Scan for the cell matching the given text and deliver its (X, Y) coordinate at center. 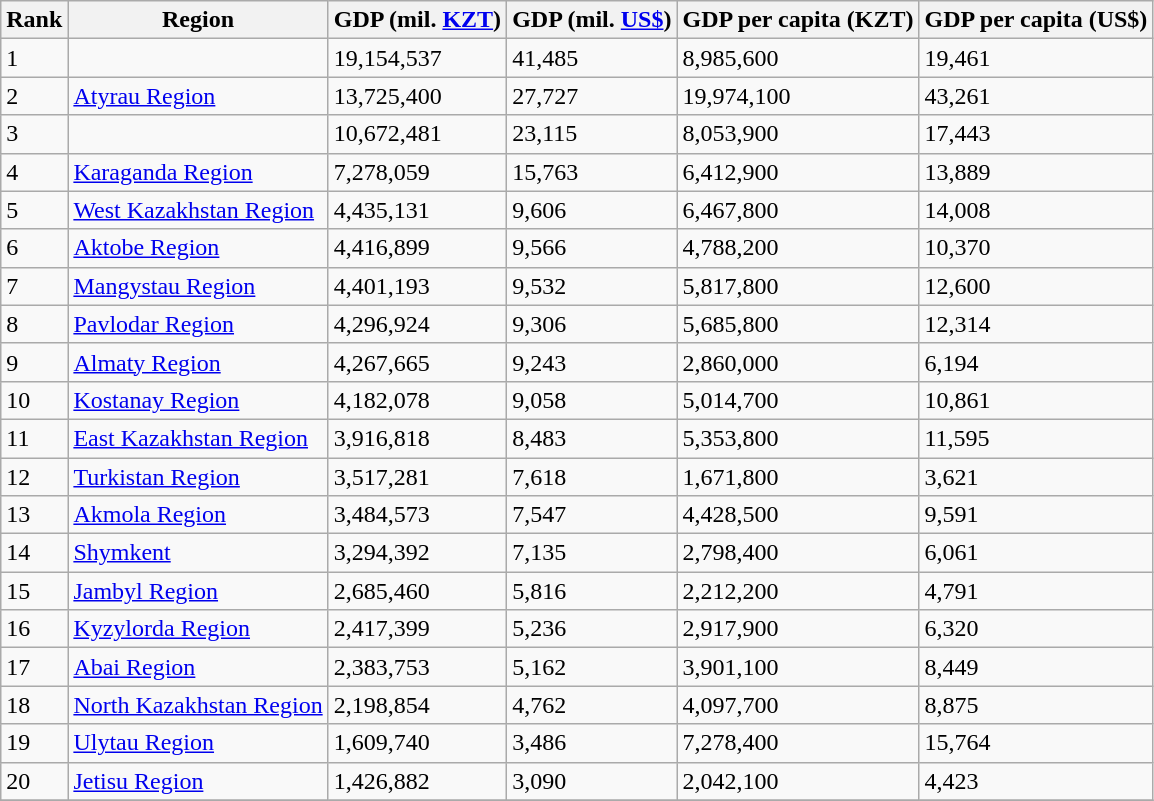
5,816 (592, 591)
1 (34, 58)
Turkistan Region (198, 477)
19 (34, 743)
Ulytau Region (198, 743)
27,727 (592, 96)
Pavlodar Region (198, 324)
Atyrau Region (198, 96)
Shymkent (198, 553)
1,671,800 (798, 477)
Kyzylorda Region (198, 629)
East Kazakhstan Region (198, 438)
4,435,131 (417, 210)
5,162 (592, 667)
14 (34, 553)
19,461 (1036, 58)
3,901,100 (798, 667)
6,320 (1036, 629)
13 (34, 515)
15,763 (592, 172)
10,370 (1036, 248)
43,261 (1036, 96)
10 (34, 400)
4,097,700 (798, 705)
Abai Region (198, 667)
Jambyl Region (198, 591)
3,294,392 (417, 553)
8,053,900 (798, 134)
13,725,400 (417, 96)
West Kazakhstan Region (198, 210)
16 (34, 629)
3 (34, 134)
5,236 (592, 629)
GDP (mil. KZT) (417, 20)
4,428,500 (798, 515)
19,974,100 (798, 96)
4,788,200 (798, 248)
19,154,537 (417, 58)
6,467,800 (798, 210)
9,058 (592, 400)
15 (34, 591)
Rank (34, 20)
2,798,400 (798, 553)
8,449 (1036, 667)
14,008 (1036, 210)
Karaganda Region (198, 172)
20 (34, 781)
15,764 (1036, 743)
4,416,899 (417, 248)
10,672,481 (417, 134)
23,115 (592, 134)
7,135 (592, 553)
18 (34, 705)
Region (198, 20)
11,595 (1036, 438)
2,417,399 (417, 629)
10,861 (1036, 400)
7,278,400 (798, 743)
13,889 (1036, 172)
4,182,078 (417, 400)
7,618 (592, 477)
41,485 (592, 58)
12 (34, 477)
17,443 (1036, 134)
North Kazakhstan Region (198, 705)
6,194 (1036, 362)
Aktobe Region (198, 248)
5,817,800 (798, 286)
2,685,460 (417, 591)
3,621 (1036, 477)
6 (34, 248)
7 (34, 286)
3,517,281 (417, 477)
4,423 (1036, 781)
2,198,854 (417, 705)
GDP (mil. US$) (592, 20)
1,609,740 (417, 743)
8 (34, 324)
2,383,753 (417, 667)
1,426,882 (417, 781)
11 (34, 438)
5,014,700 (798, 400)
3,484,573 (417, 515)
5 (34, 210)
4,401,193 (417, 286)
2,212,200 (798, 591)
4,762 (592, 705)
5,685,800 (798, 324)
2 (34, 96)
9,306 (592, 324)
8,483 (592, 438)
6,061 (1036, 553)
9,243 (592, 362)
3,486 (592, 743)
Akmola Region (198, 515)
3,090 (592, 781)
7,278,059 (417, 172)
7,547 (592, 515)
GDP per capita (KZT) (798, 20)
2,860,000 (798, 362)
17 (34, 667)
Almaty Region (198, 362)
2,042,100 (798, 781)
2,917,900 (798, 629)
3,916,818 (417, 438)
Jetisu Region (198, 781)
8,985,600 (798, 58)
GDP per capita (US$) (1036, 20)
9 (34, 362)
8,875 (1036, 705)
9,566 (592, 248)
4,791 (1036, 591)
Mangystau Region (198, 286)
4 (34, 172)
5,353,800 (798, 438)
9,591 (1036, 515)
9,606 (592, 210)
Kostanay Region (198, 400)
6,412,900 (798, 172)
12,600 (1036, 286)
4,267,665 (417, 362)
4,296,924 (417, 324)
9,532 (592, 286)
12,314 (1036, 324)
